From the cell containing the given text, extract its center point as (x, y) coordinate. 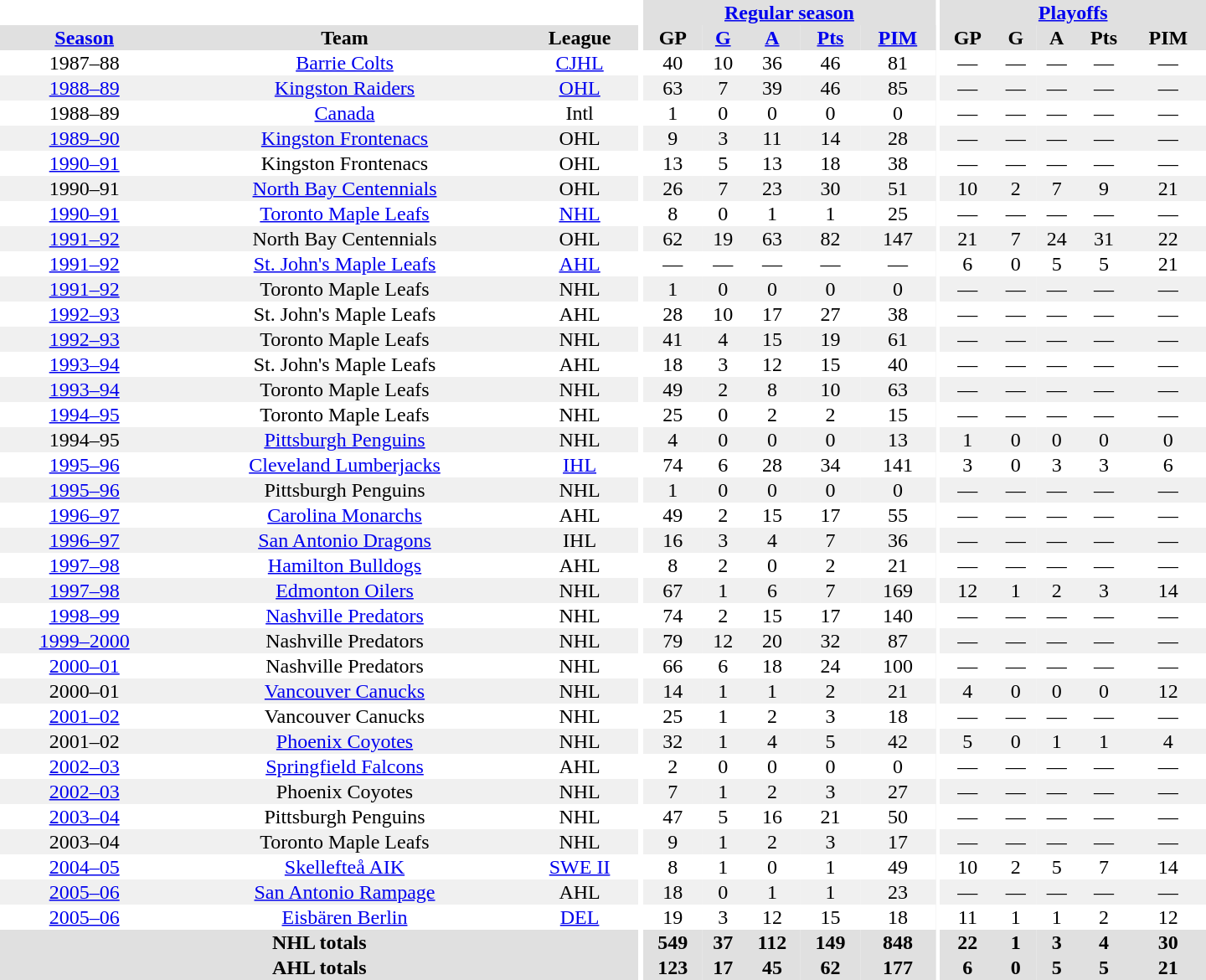
79 (673, 641)
112 (772, 942)
47 (673, 817)
Barrie Colts (344, 63)
1987–88 (84, 63)
50 (898, 817)
549 (673, 942)
87 (898, 641)
51 (898, 188)
82 (831, 239)
Season (84, 38)
85 (898, 88)
Cleveland Lumberjacks (344, 465)
61 (898, 339)
League (580, 38)
848 (898, 942)
Regular season (789, 13)
147 (898, 239)
100 (898, 666)
Team (344, 38)
CJHL (580, 63)
140 (898, 616)
67 (673, 591)
1989–90 (84, 138)
55 (898, 515)
San Antonio Rampage (344, 892)
169 (898, 591)
1998–99 (84, 616)
37 (724, 942)
San Antonio Dragons (344, 540)
81 (898, 63)
Springfield Falcons (344, 766)
26 (673, 188)
Intl (580, 113)
39 (772, 88)
141 (898, 465)
31 (1104, 239)
177 (898, 967)
2004–05 (84, 867)
Hamilton Bulldogs (344, 565)
Canada (344, 113)
Skellefteå AIK (344, 867)
Eisbären Berlin (344, 917)
66 (673, 666)
Edmonton Oilers (344, 591)
Playoffs (1073, 13)
1999–2000 (84, 641)
34 (831, 465)
41 (673, 339)
SWE II (580, 867)
20 (772, 641)
42 (898, 741)
Carolina Monarchs (344, 515)
149 (831, 942)
Kingston Raiders (344, 88)
45 (772, 967)
123 (673, 967)
DEL (580, 917)
NHL totals (320, 942)
AHL totals (320, 967)
